Identify which cell holds the provided text, then report its [X, Y] central coordinate. 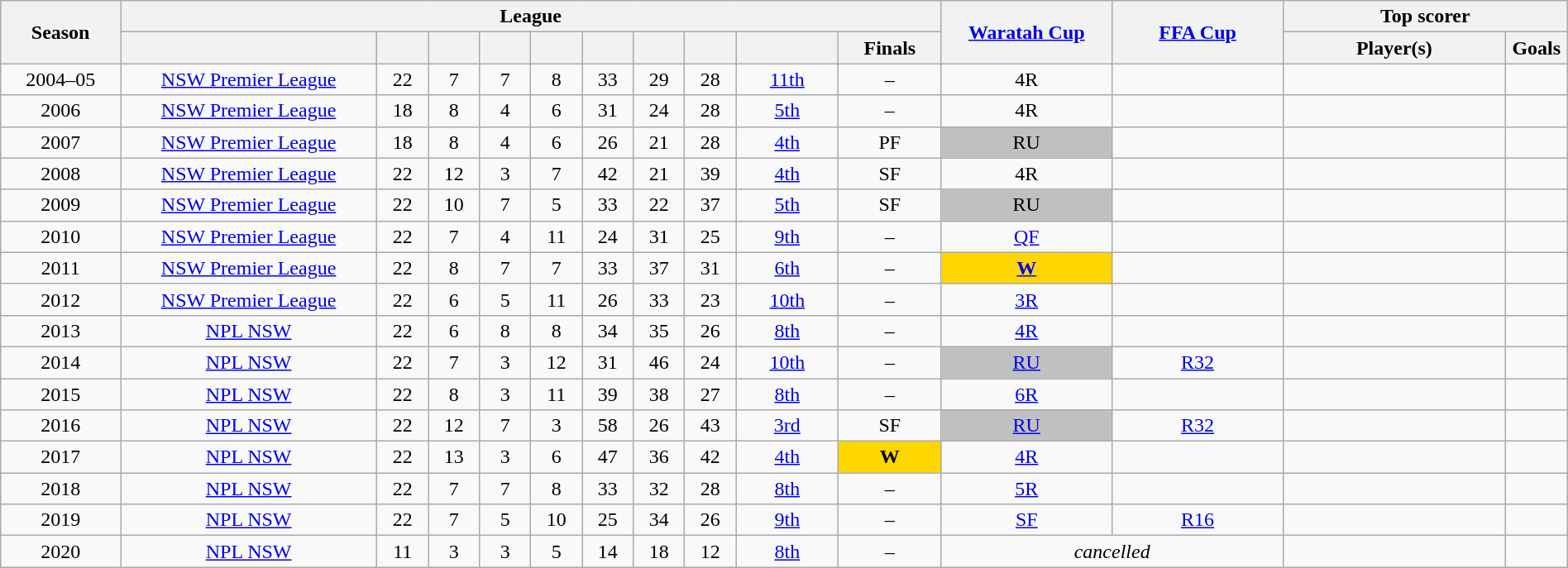
47 [608, 457]
Top scorer [1425, 17]
27 [710, 394]
13 [454, 457]
43 [710, 426]
58 [608, 426]
2008 [61, 174]
2006 [61, 111]
Waratah Cup [1027, 32]
2012 [61, 299]
46 [659, 362]
2011 [61, 268]
Goals [1537, 48]
cancelled [1112, 551]
2013 [61, 331]
35 [659, 331]
Player(s) [1394, 48]
14 [608, 551]
PF [890, 142]
2016 [61, 426]
2017 [61, 457]
R16 [1198, 520]
23 [710, 299]
3rd [787, 426]
Season [61, 32]
2009 [61, 205]
2019 [61, 520]
2018 [61, 489]
6R [1027, 394]
2007 [61, 142]
FFA Cup [1198, 32]
38 [659, 394]
2020 [61, 551]
32 [659, 489]
3R [1027, 299]
29 [659, 79]
2015 [61, 394]
Finals [890, 48]
6th [787, 268]
QF [1027, 236]
2014 [61, 362]
2004–05 [61, 79]
League [531, 17]
11th [787, 79]
36 [659, 457]
2010 [61, 236]
5R [1027, 489]
